For the text-containing cell, return its midpoint in [X, Y] coordinate format. 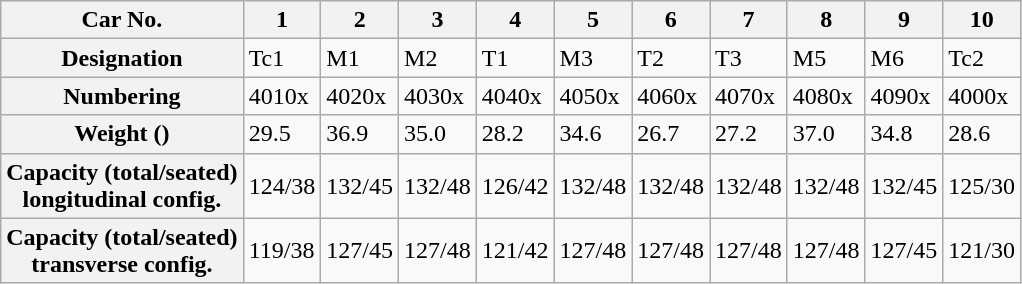
8 [826, 20]
28.6 [982, 134]
Tc2 [982, 58]
10 [982, 20]
M5 [826, 58]
4090x [904, 96]
28.2 [515, 134]
35.0 [438, 134]
Capacity (total/seated) longitudinal config. [122, 186]
4070x [749, 96]
Weight () [122, 134]
4040x [515, 96]
M2 [438, 58]
4030x [438, 96]
4080x [826, 96]
121/42 [515, 250]
5 [593, 20]
4010x [282, 96]
37.0 [826, 134]
121/30 [982, 250]
34.6 [593, 134]
9 [904, 20]
4020x [360, 96]
26.7 [671, 134]
Designation [122, 58]
Car No. [122, 20]
119/38 [282, 250]
36.9 [360, 134]
M1 [360, 58]
7 [749, 20]
27.2 [749, 134]
4060x [671, 96]
124/38 [282, 186]
M3 [593, 58]
29.5 [282, 134]
2 [360, 20]
125/30 [982, 186]
Numbering [122, 96]
T3 [749, 58]
4000x [982, 96]
3 [438, 20]
T1 [515, 58]
4 [515, 20]
T2 [671, 58]
126/42 [515, 186]
Capacity (total/seated) transverse config. [122, 250]
1 [282, 20]
34.8 [904, 134]
4050x [593, 96]
6 [671, 20]
Tc1 [282, 58]
M6 [904, 58]
